Provide the (x, y) coordinate of the cell's center where the given text is located.  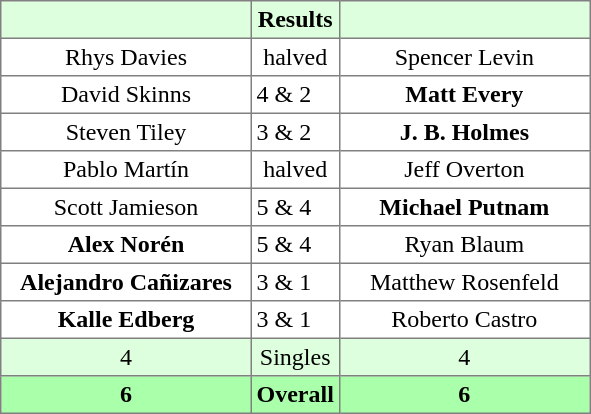
Steven Tiley (126, 132)
Spencer Levin (464, 57)
Overall (295, 395)
Pablo Martín (126, 170)
Matthew Rosenfeld (464, 282)
Scott Jamieson (126, 207)
Jeff Overton (464, 170)
Kalle Edberg (126, 320)
Alex Norén (126, 245)
Singles (295, 357)
David Skinns (126, 95)
Matt Every (464, 95)
Roberto Castro (464, 320)
4 & 2 (295, 95)
J. B. Holmes (464, 132)
Alejandro Cañizares (126, 282)
3 & 2 (295, 132)
Ryan Blaum (464, 245)
Michael Putnam (464, 207)
Rhys Davies (126, 57)
Results (295, 20)
